Locate the cell with the specified text and output its (x, y) center coordinate. 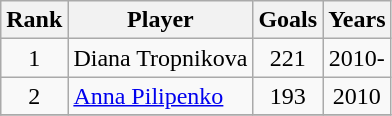
221 (288, 58)
Goals (288, 20)
2010- (357, 58)
Player (160, 20)
193 (288, 96)
Anna Pilipenko (160, 96)
Years (357, 20)
2010 (357, 96)
Diana Tropnikova (160, 58)
2 (34, 96)
1 (34, 58)
Rank (34, 20)
